Return (x, y) of the center of cell containing provided text 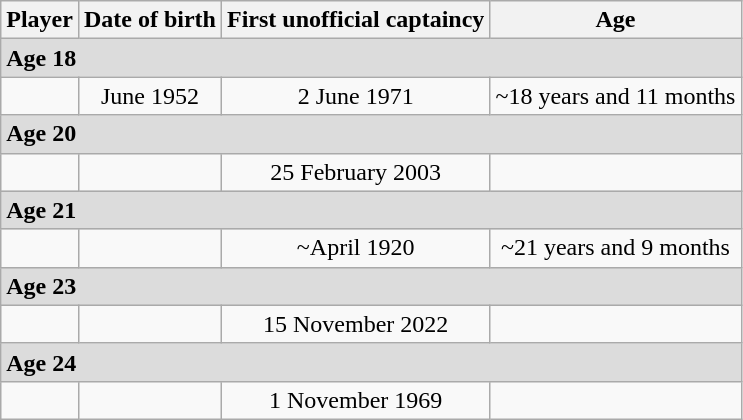
15 November 2022 (355, 324)
2 June 1971 (355, 96)
~April 1920 (355, 248)
Player (40, 20)
1 November 1969 (355, 400)
Age 21 (371, 210)
~21 years and 9 months (616, 248)
Date of birth (150, 20)
First unofficial captaincy (355, 20)
June 1952 (150, 96)
Age 20 (371, 134)
Age 24 (371, 362)
Age 18 (371, 58)
Age (616, 20)
25 February 2003 (355, 172)
~18 years and 11 months (616, 96)
Age 23 (371, 286)
